Return [x, y] of the center of cell containing provided text 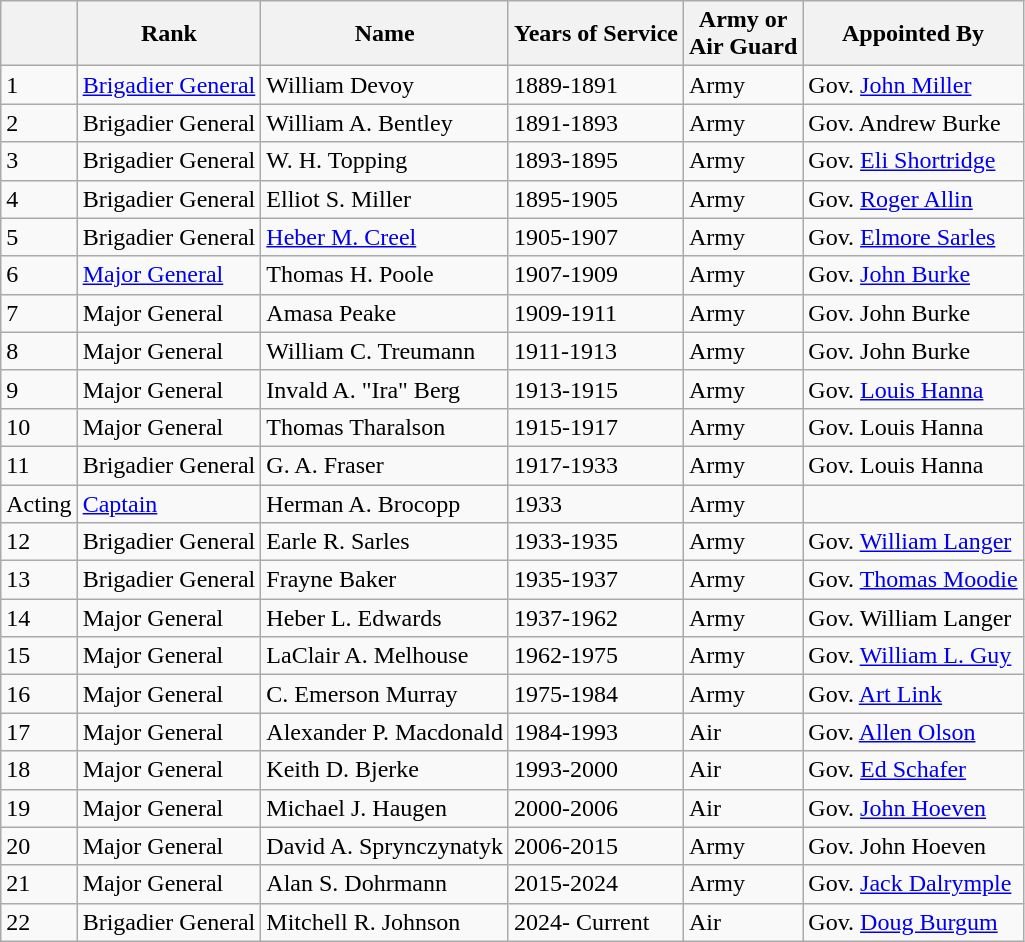
13 [39, 580]
Gov. Eli Shortridge [913, 161]
William Devoy [385, 85]
Name [385, 34]
Army orAir Guard [742, 34]
19 [39, 808]
17 [39, 732]
1984-1993 [596, 732]
1907-1909 [596, 275]
Alexander P. Macdonald [385, 732]
Amasa Peake [385, 313]
Gov. Doug Burgum [913, 922]
2015-2024 [596, 884]
6 [39, 275]
5 [39, 237]
W. H. Topping [385, 161]
Invald A. "Ira" Berg [385, 389]
Captain [169, 503]
Gov. Art Link [913, 694]
1891-1893 [596, 123]
William C. Treumann [385, 351]
1933 [596, 503]
Rank [169, 34]
Heber L. Edwards [385, 618]
10 [39, 427]
Gov. Roger Allin [913, 199]
G. A. Fraser [385, 465]
1962-1975 [596, 656]
Mitchell R. Johnson [385, 922]
21 [39, 884]
1937-1962 [596, 618]
1911-1913 [596, 351]
1905-1907 [596, 237]
Gov. William L. Guy [913, 656]
1917-1933 [596, 465]
1909-1911 [596, 313]
Thomas Tharalson [385, 427]
2000-2006 [596, 808]
William A. Bentley [385, 123]
Gov. Allen Olson [913, 732]
Appointed By [913, 34]
Heber M. Creel [385, 237]
Gov. Jack Dalrymple [913, 884]
Thomas H. Poole [385, 275]
Elliot S. Miller [385, 199]
Gov. Ed Schafer [913, 770]
Frayne Baker [385, 580]
12 [39, 542]
20 [39, 846]
2 [39, 123]
David A. Sprynczynatyk [385, 846]
15 [39, 656]
Herman A. Brocopp [385, 503]
Gov. Elmore Sarles [913, 237]
3 [39, 161]
4 [39, 199]
1975-1984 [596, 694]
1935-1937 [596, 580]
11 [39, 465]
8 [39, 351]
1933-1935 [596, 542]
Gov. Thomas Moodie [913, 580]
1895-1905 [596, 199]
Gov. John Miller [913, 85]
Earle R. Sarles [385, 542]
16 [39, 694]
1915-1917 [596, 427]
1913-1915 [596, 389]
LaClair A. Melhouse [385, 656]
Gov. Andrew Burke [913, 123]
Keith D. Bjerke [385, 770]
2006-2015 [596, 846]
1993-2000 [596, 770]
Michael J. Haugen [385, 808]
1893-1895 [596, 161]
22 [39, 922]
9 [39, 389]
1889-1891 [596, 85]
1 [39, 85]
18 [39, 770]
Acting [39, 503]
2024- Current [596, 922]
C. Emerson Murray [385, 694]
Alan S. Dohrmann [385, 884]
Years of Service [596, 34]
7 [39, 313]
14 [39, 618]
